Determine the [X, Y] coordinate at the center of the cell enclosing the given text.  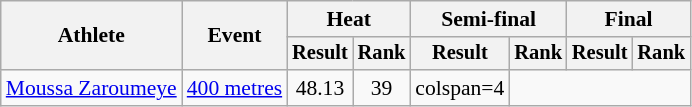
48.13 [320, 88]
Final [628, 19]
colspan=4 [460, 88]
400 metres [234, 88]
Semi-final [488, 19]
Moussa Zaroumeye [92, 88]
39 [382, 88]
Event [234, 36]
Athlete [92, 36]
Heat [348, 19]
